Find where the given text appears and provide that cell's center as (X, Y) coordinate. 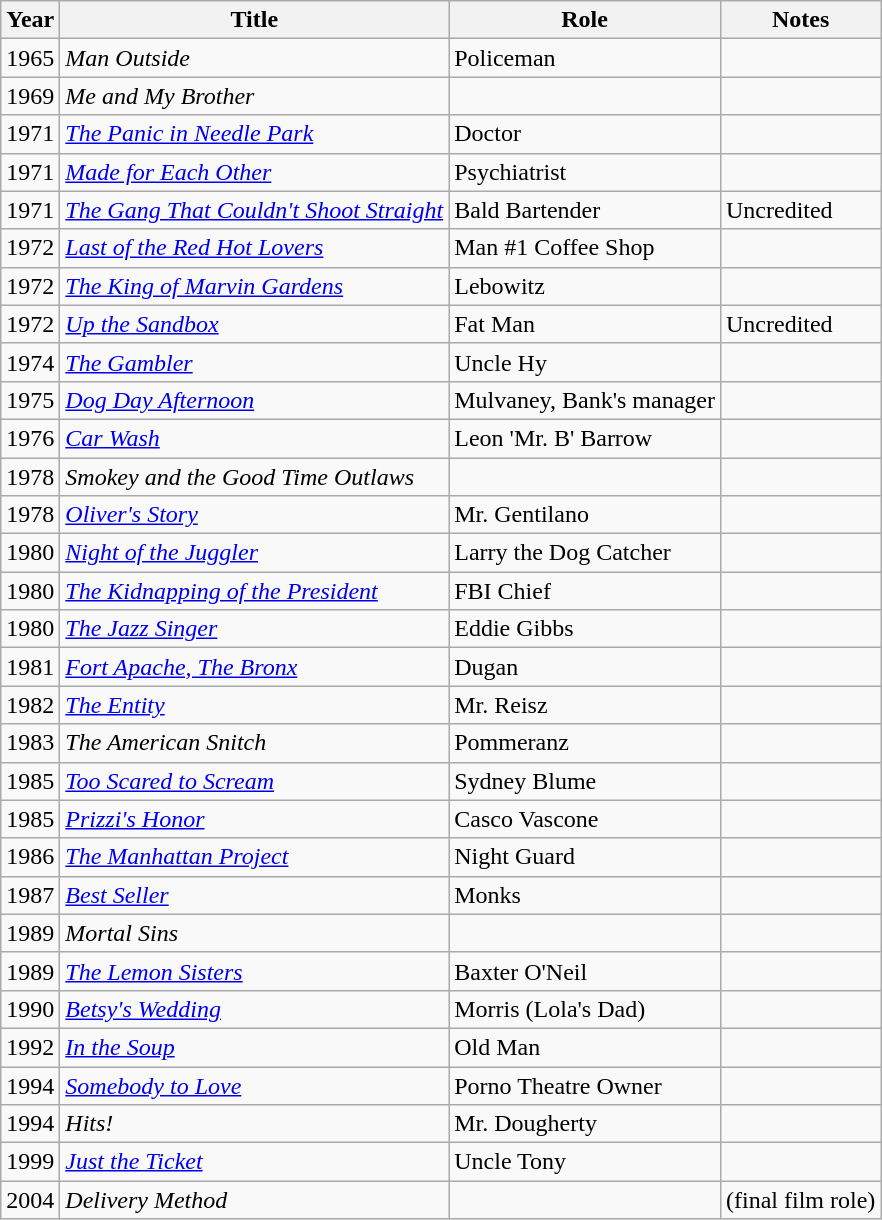
1965 (30, 58)
Last of the Red Hot Lovers (254, 248)
Larry the Dog Catcher (585, 553)
The Kidnapping of the President (254, 591)
The Gang That Couldn't Shoot Straight (254, 210)
1974 (30, 362)
Fat Man (585, 324)
Pommeranz (585, 743)
Casco Vascone (585, 819)
Morris (Lola's Dad) (585, 1009)
Oliver's Story (254, 515)
Dog Day Afternoon (254, 400)
1969 (30, 96)
Me and My Brother (254, 96)
Uncle Hy (585, 362)
1983 (30, 743)
Mr. Reisz (585, 705)
The King of Marvin Gardens (254, 286)
Mortal Sins (254, 933)
The Entity (254, 705)
Up the Sandbox (254, 324)
The Panic in Needle Park (254, 134)
Bald Bartender (585, 210)
1999 (30, 1162)
1992 (30, 1047)
2004 (30, 1200)
Delivery Method (254, 1200)
Man Outside (254, 58)
Mr. Gentilano (585, 515)
Betsy's Wedding (254, 1009)
Psychiatrist (585, 172)
The Jazz Singer (254, 629)
1986 (30, 857)
1976 (30, 438)
Role (585, 20)
1982 (30, 705)
Leon 'Mr. B' Barrow (585, 438)
Uncle Tony (585, 1162)
1981 (30, 667)
Best Seller (254, 895)
FBI Chief (585, 591)
Too Scared to Scream (254, 781)
Lebowitz (585, 286)
Doctor (585, 134)
Hits! (254, 1124)
(final film role) (800, 1200)
1990 (30, 1009)
Mr. Dougherty (585, 1124)
Year (30, 20)
Title (254, 20)
1987 (30, 895)
The American Snitch (254, 743)
1975 (30, 400)
Old Man (585, 1047)
Somebody to Love (254, 1085)
Night Guard (585, 857)
Porno Theatre Owner (585, 1085)
Fort Apache, The Bronx (254, 667)
Baxter O'Neil (585, 971)
Policeman (585, 58)
The Manhattan Project (254, 857)
Night of the Juggler (254, 553)
Eddie Gibbs (585, 629)
Car Wash (254, 438)
Smokey and the Good Time Outlaws (254, 477)
The Gambler (254, 362)
Monks (585, 895)
The Lemon Sisters (254, 971)
Sydney Blume (585, 781)
Prizzi's Honor (254, 819)
Man #1 Coffee Shop (585, 248)
Made for Each Other (254, 172)
Just the Ticket (254, 1162)
Dugan (585, 667)
Notes (800, 20)
Mulvaney, Bank's manager (585, 400)
In the Soup (254, 1047)
